Return [x, y] of the center of cell containing provided text 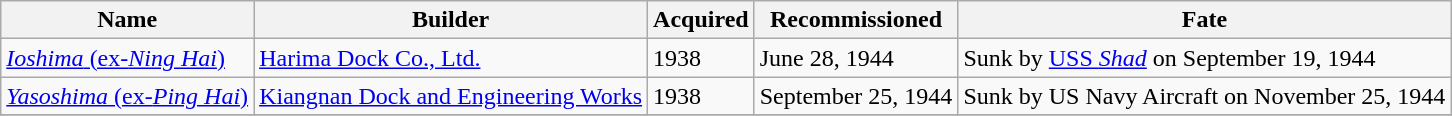
Sunk by US Navy Aircraft on November 25, 1944 [1204, 96]
September 25, 1944 [856, 96]
Ioshima (ex-Ning Hai) [128, 58]
Sunk by USS Shad on September 19, 1944 [1204, 58]
Builder [451, 20]
June 28, 1944 [856, 58]
Yasoshima (ex-Ping Hai) [128, 96]
Recommissioned [856, 20]
Harima Dock Co., Ltd. [451, 58]
Fate [1204, 20]
Name [128, 20]
Acquired [702, 20]
Kiangnan Dock and Engineering Works [451, 96]
